Search for the cell housing the specified text and yield its [x, y] center coordinate. 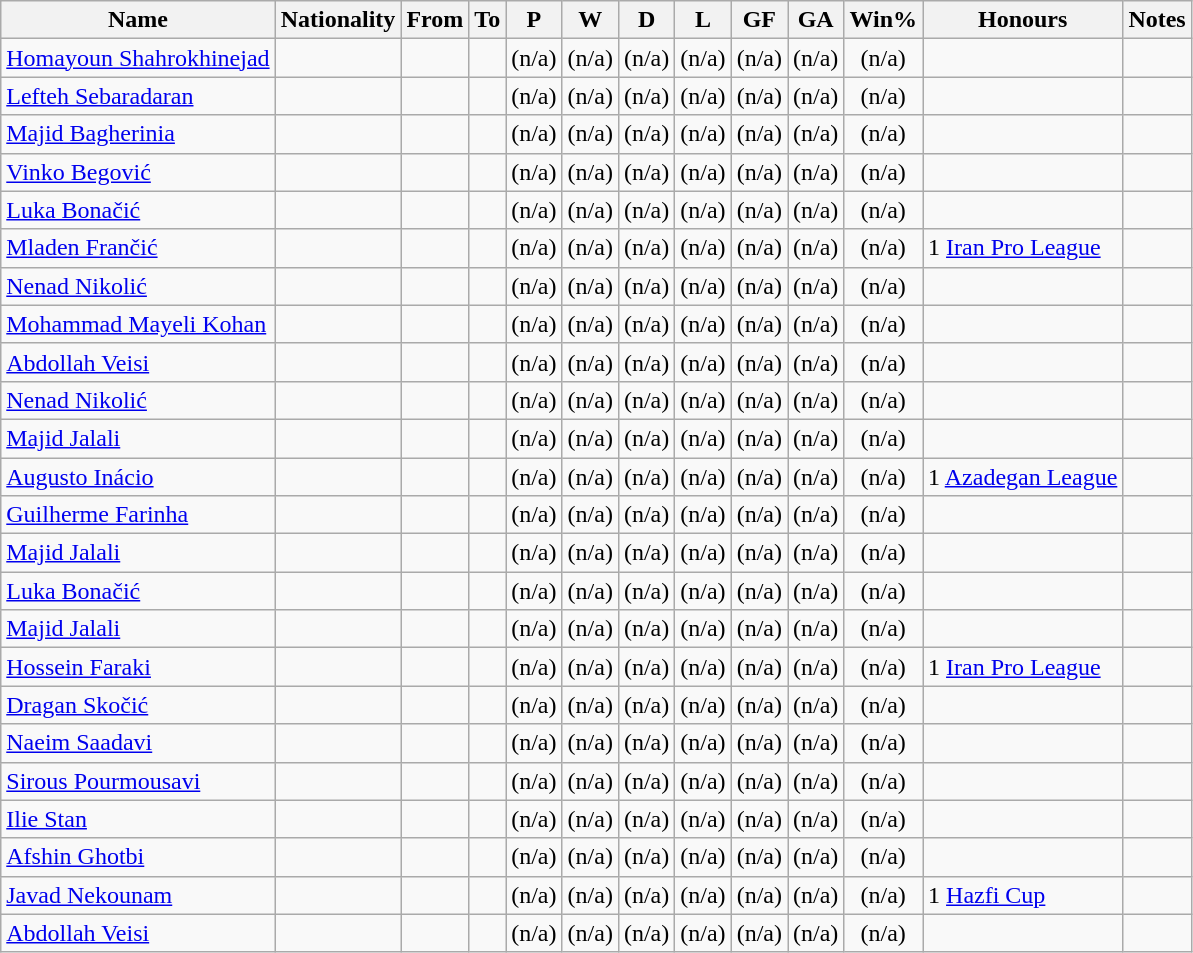
Guilherme Farinha [138, 515]
Name [138, 20]
Honours [1023, 20]
To [488, 20]
Homayoun Shahrokhinejad [138, 58]
W [590, 20]
D [646, 20]
Nationality [338, 20]
Javad Nekounam [138, 895]
P [534, 20]
GA [816, 20]
Vinko Begović [138, 172]
Ilie Stan [138, 819]
Mohammad Mayeli Kohan [138, 324]
1 Hazfi Cup [1023, 895]
From [435, 20]
1 Azadegan League [1023, 477]
Notes [1157, 20]
Sirous Pourmousavi [138, 781]
Afshin Ghotbi [138, 857]
L [703, 20]
GF [759, 20]
Naeim Saadavi [138, 743]
Augusto Inácio [138, 477]
Mladen Frančić [138, 248]
Hossein Faraki [138, 667]
Dragan Skočić [138, 705]
Win% [884, 20]
Lefteh Sebaradaran [138, 96]
Majid Bagherinia [138, 134]
